Identify which cell holds the provided text, then report its (X, Y) central coordinate. 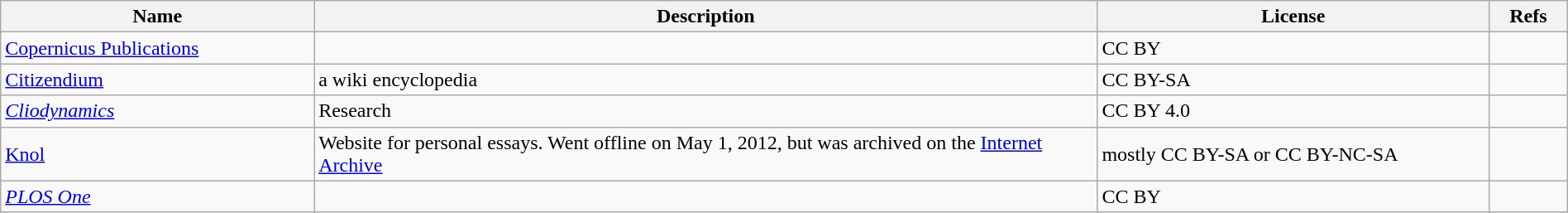
PLOS One (157, 196)
Copernicus Publications (157, 48)
CC BY-SA (1293, 80)
Refs (1528, 17)
Citizendium (157, 80)
a wiki encyclopedia (706, 80)
License (1293, 17)
Knol (157, 154)
CC BY 4.0 (1293, 111)
mostly CC BY-SA or CC BY-NC-SA (1293, 154)
Research (706, 111)
Website for personal essays. Went offline on May 1, 2012, but was archived on the Internet Archive (706, 154)
Description (706, 17)
Cliodynamics (157, 111)
Name (157, 17)
